Scan for the cell matching the given text and deliver its [X, Y] coordinate at center. 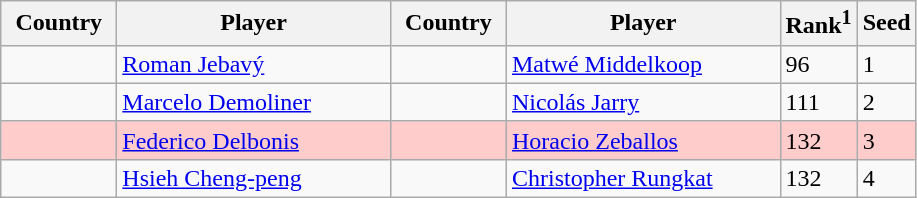
Rank1 [818, 24]
Matwé Middelkoop [643, 64]
1 [886, 64]
Horacio Zeballos [643, 140]
4 [886, 178]
Marcelo Demoliner [254, 102]
3 [886, 140]
Federico Delbonis [254, 140]
96 [818, 64]
2 [886, 102]
Christopher Rungkat [643, 178]
Seed [886, 24]
Hsieh Cheng-peng [254, 178]
Nicolás Jarry [643, 102]
Roman Jebavý [254, 64]
111 [818, 102]
